Output the (X, Y) coordinate of the center of the cell containing the given text.  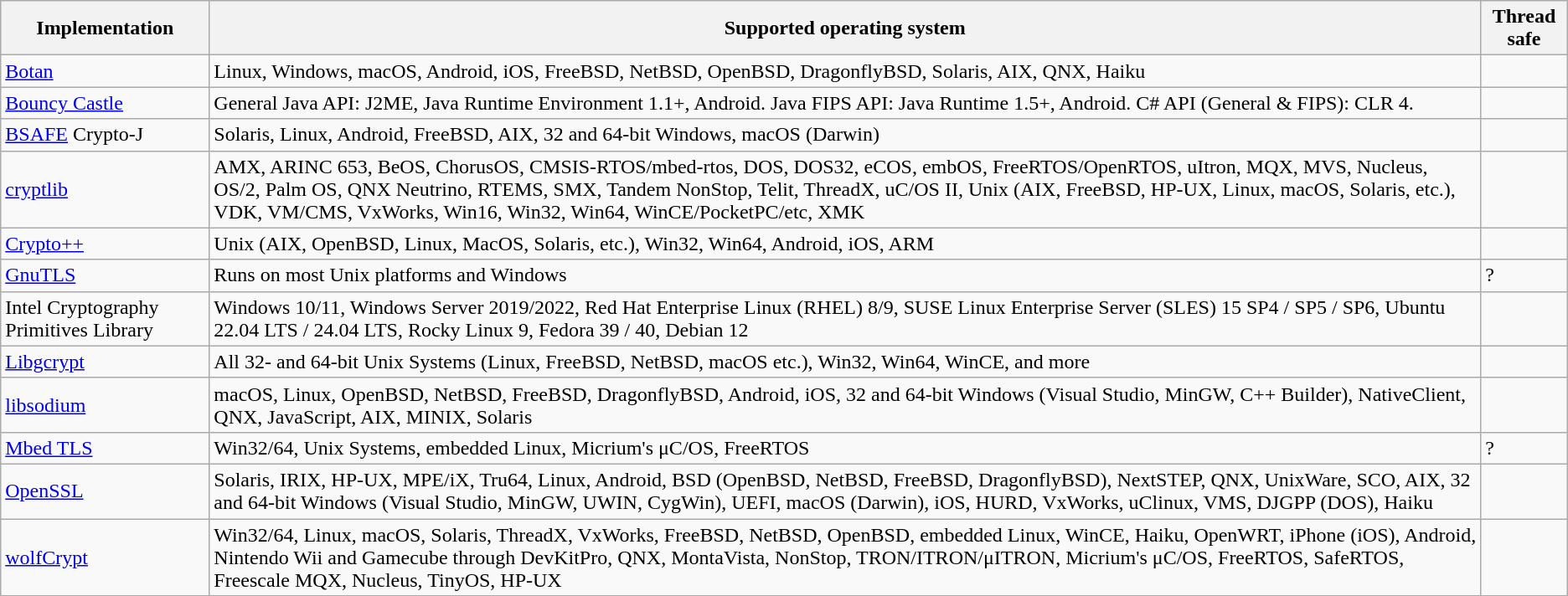
Runs on most Unix platforms and Windows (845, 275)
Unix (AIX, OpenBSD, Linux, MacOS, Solaris, etc.), Win32, Win64, Android, iOS, ARM (845, 244)
Solaris, Linux, Android, FreeBSD, AIX, 32 and 64-bit Windows, macOS (Darwin) (845, 135)
Intel Cryptography Primitives Library (106, 318)
General Java API: J2ME, Java Runtime Environment 1.1+, Android. Java FIPS API: Java Runtime 1.5+, Android. C# API (General & FIPS): CLR 4. (845, 103)
wolfCrypt (106, 557)
Win32/64, Unix Systems, embedded Linux, Micrium's μC/OS, FreeRTOS (845, 448)
cryptlib (106, 189)
Mbed TLS (106, 448)
Linux, Windows, macOS, Android, iOS, FreeBSD, NetBSD, OpenBSD, DragonflyBSD, Solaris, AIX, QNX, Haiku (845, 71)
GnuTLS (106, 275)
OpenSSL (106, 491)
Thread safe (1524, 28)
Supported operating system (845, 28)
All 32- and 64-bit Unix Systems (Linux, FreeBSD, NetBSD, macOS etc.), Win32, Win64, WinCE, and more (845, 362)
Libgcrypt (106, 362)
libsodium (106, 405)
Implementation (106, 28)
Botan (106, 71)
Crypto++ (106, 244)
Bouncy Castle (106, 103)
BSAFE Crypto-J (106, 135)
